Determine the [X, Y] coordinate at the center of the cell enclosing the given text.  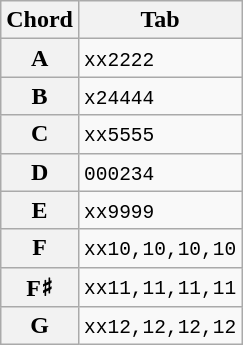
D [40, 172]
xx5555 [160, 134]
C [40, 134]
xx9999 [160, 210]
Tab [160, 20]
xx10,10,10,10 [160, 248]
000234 [160, 172]
xx11,11,11,11 [160, 287]
F♯ [40, 287]
Chord [40, 20]
A [40, 58]
xx2222 [160, 58]
B [40, 96]
xx12,12,12,12 [160, 326]
x24444 [160, 96]
F [40, 248]
E [40, 210]
G [40, 326]
